Capture the cell that displays the provided text and extract its (x, y) central coordinate. 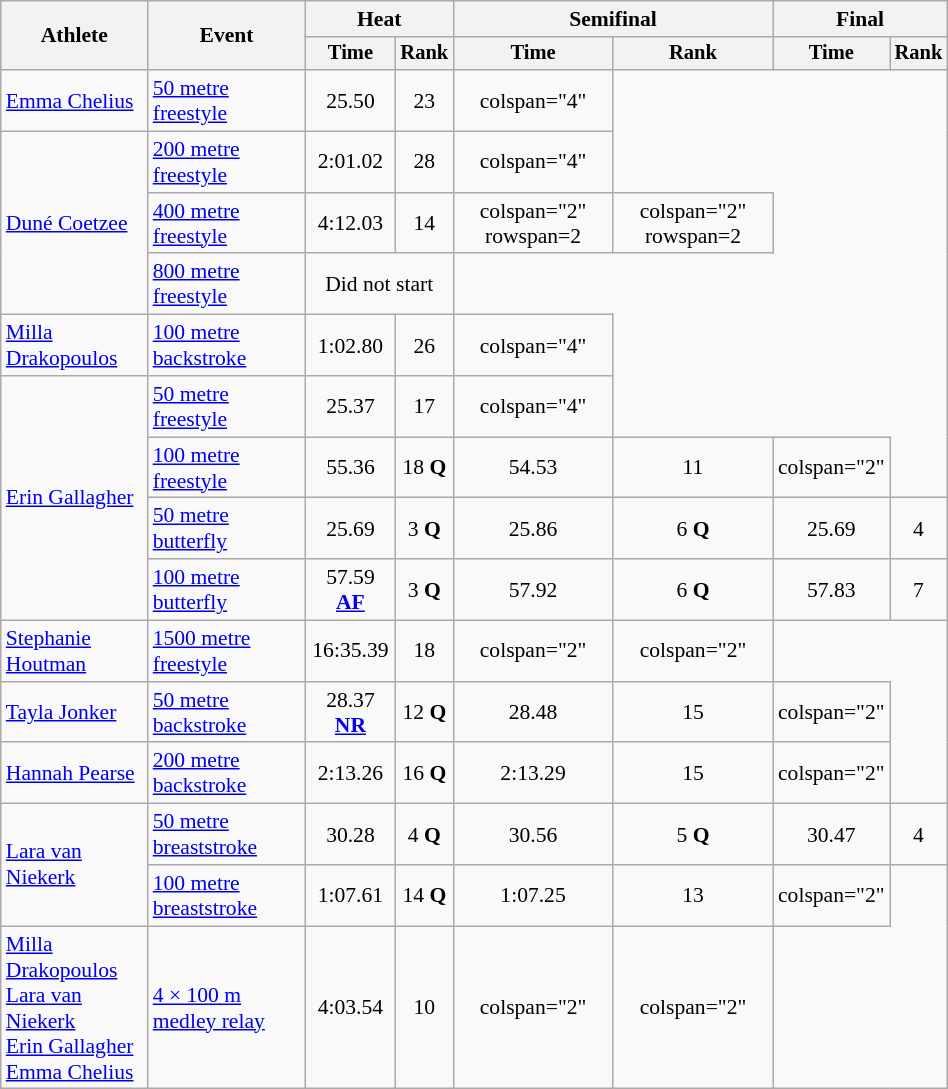
16 Q (424, 774)
11 (693, 468)
14 (424, 224)
50 metre backstroke (227, 712)
17 (424, 406)
23 (424, 100)
28.48 (533, 712)
100 metre freestyle (227, 468)
1500 metre freestyle (227, 652)
10 (424, 1008)
18 Q (424, 468)
30.28 (350, 834)
2:13.26 (350, 774)
Milla Drakopoulos (74, 346)
12 Q (424, 712)
50 metre breaststroke (227, 834)
25.37 (350, 406)
1:02.80 (350, 346)
100 metre breaststroke (227, 896)
100 metre butterfly (227, 590)
7 (919, 590)
Stephanie Houtman (74, 652)
400 metre freestyle (227, 224)
Duné Coetzee (74, 224)
Hannah Pearse (74, 774)
30.56 (533, 834)
Lara van Niekerk (74, 865)
2:13.29 (533, 774)
200 metre freestyle (227, 162)
1:07.61 (350, 896)
Emma Chelius (74, 100)
28 (424, 162)
26 (424, 346)
25.50 (350, 100)
Did not start (379, 284)
50 metre butterfly (227, 528)
100 metre backstroke (227, 346)
18 (424, 652)
5 Q (693, 834)
30.47 (832, 834)
200 metre backstroke (227, 774)
4:03.54 (350, 1008)
Erin Gallagher (74, 498)
25.86 (533, 528)
4 × 100 m medley relay (227, 1008)
57.83 (832, 590)
Semifinal (613, 19)
Final (860, 19)
2:01.02 (350, 162)
4:12.03 (350, 224)
Tayla Jonker (74, 712)
57.59 AF (350, 590)
16:35.39 (350, 652)
13 (693, 896)
Event (227, 36)
4 Q (424, 834)
800 metre freestyle (227, 284)
Heat (379, 19)
28.37 NR (350, 712)
1:07.25 (533, 896)
54.53 (533, 468)
Milla Drakopoulos Lara van Niekerk Erin Gallagher Emma Chelius (74, 1008)
Athlete (74, 36)
57.92 (533, 590)
14 Q (424, 896)
55.36 (350, 468)
